Pinpoint the cell where the given text exists, returning its (x, y) midpoint coordinate. 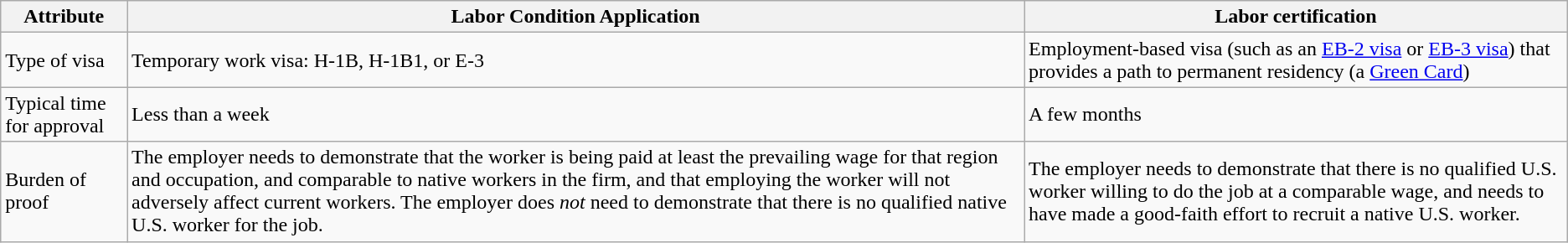
Burden of proof (64, 191)
Type of visa (64, 60)
Employment-based visa (such as an EB-2 visa or EB-3 visa) that provides a path to permanent residency (a Green Card) (1297, 60)
Labor Condition Application (576, 17)
Attribute (64, 17)
Labor certification (1297, 17)
Temporary work visa: H-1B, H-1B1, or E-3 (576, 60)
Less than a week (576, 114)
Typical time for approval (64, 114)
A few months (1297, 114)
